Determine the [X, Y] coordinate at the center of the cell enclosing the given text.  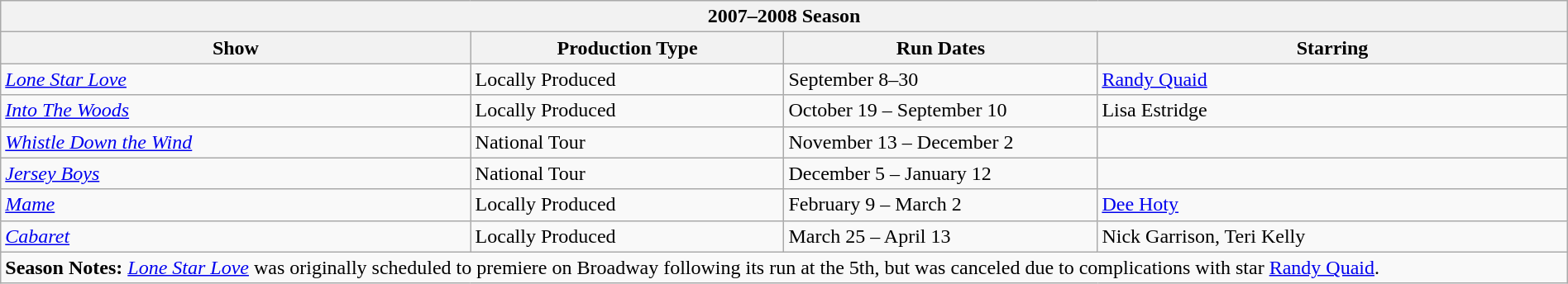
December 5 – January 12 [941, 173]
2007–2008 Season [784, 17]
February 9 – March 2 [941, 205]
Dee Hoty [1332, 205]
Run Dates [941, 48]
Starring [1332, 48]
Into The Woods [236, 111]
November 13 – December 2 [941, 142]
Jersey Boys [236, 173]
Lone Star Love [236, 79]
March 25 – April 13 [941, 236]
Nick Garrison, Teri Kelly [1332, 236]
October 19 – September 10 [941, 111]
Lisa Estridge [1332, 111]
Show [236, 48]
September 8–30 [941, 79]
Production Type [627, 48]
Mame [236, 205]
Randy Quaid [1332, 79]
Cabaret [236, 236]
Whistle Down the Wind [236, 142]
